For the text-containing cell, return its midpoint in (x, y) coordinate format. 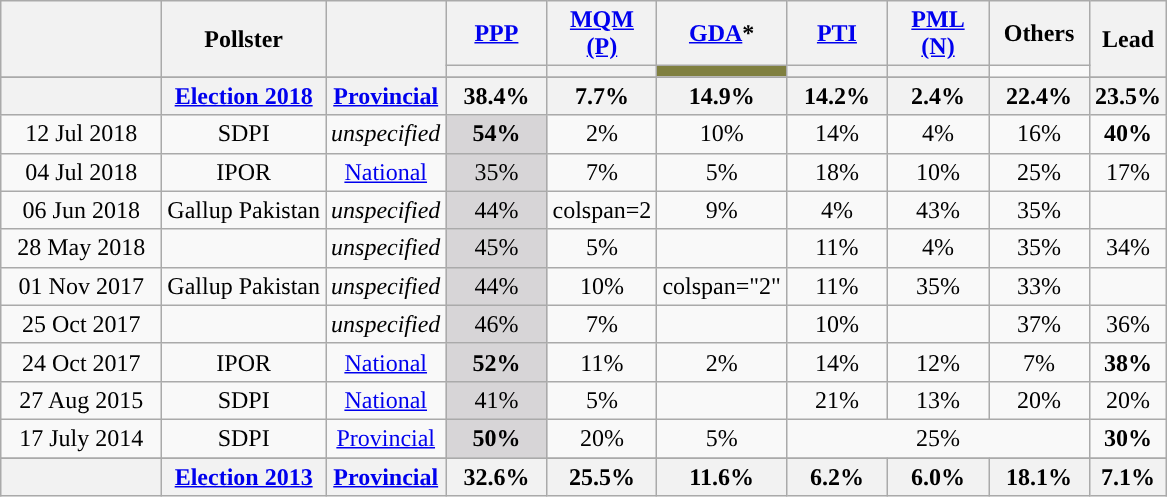
01 Nov 2017 (82, 286)
14.2% (836, 96)
13% (938, 400)
12 Jul 2018 (82, 134)
MQM (P) (602, 34)
Election 2013 (244, 477)
50% (496, 438)
14.9% (722, 96)
PPP (496, 34)
7.7% (602, 96)
PML (N) (938, 34)
28 May 2018 (82, 248)
43% (938, 210)
Election 2018 (244, 96)
34% (1128, 248)
colspan="2" (722, 286)
6.0% (938, 477)
17% (1128, 172)
30% (1128, 438)
25 Oct 2017 (82, 324)
11.6% (722, 477)
21% (836, 400)
45% (496, 248)
25.5% (602, 477)
7.1% (1128, 477)
Lead (1128, 39)
23.5% (1128, 96)
17 July 2014 (82, 438)
40% (1128, 134)
37% (1040, 324)
32.6% (496, 477)
Others (1040, 34)
52% (496, 362)
Pollster (244, 39)
22.4% (1040, 96)
33% (1040, 286)
41% (496, 400)
18.1% (1040, 477)
6.2% (836, 477)
38.4% (496, 96)
2.4% (938, 96)
06 Jun 2018 (82, 210)
9% (722, 210)
colspan=2 (602, 210)
27 Aug 2015 (82, 400)
38% (1128, 362)
46% (496, 324)
12% (938, 362)
18% (836, 172)
04 Jul 2018 (82, 172)
PTI (836, 34)
16% (1040, 134)
54% (496, 134)
36% (1128, 324)
GDA* (722, 34)
24 Oct 2017 (82, 362)
